Locate the cell with the specified text and output its [x, y] center coordinate. 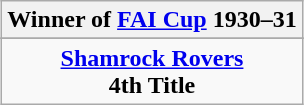
Shamrock Rovers4th Title [152, 72]
Winner of FAI Cup 1930–31 [152, 20]
